Extract the (x, y) coordinate from the center of the cell holding the provided text.  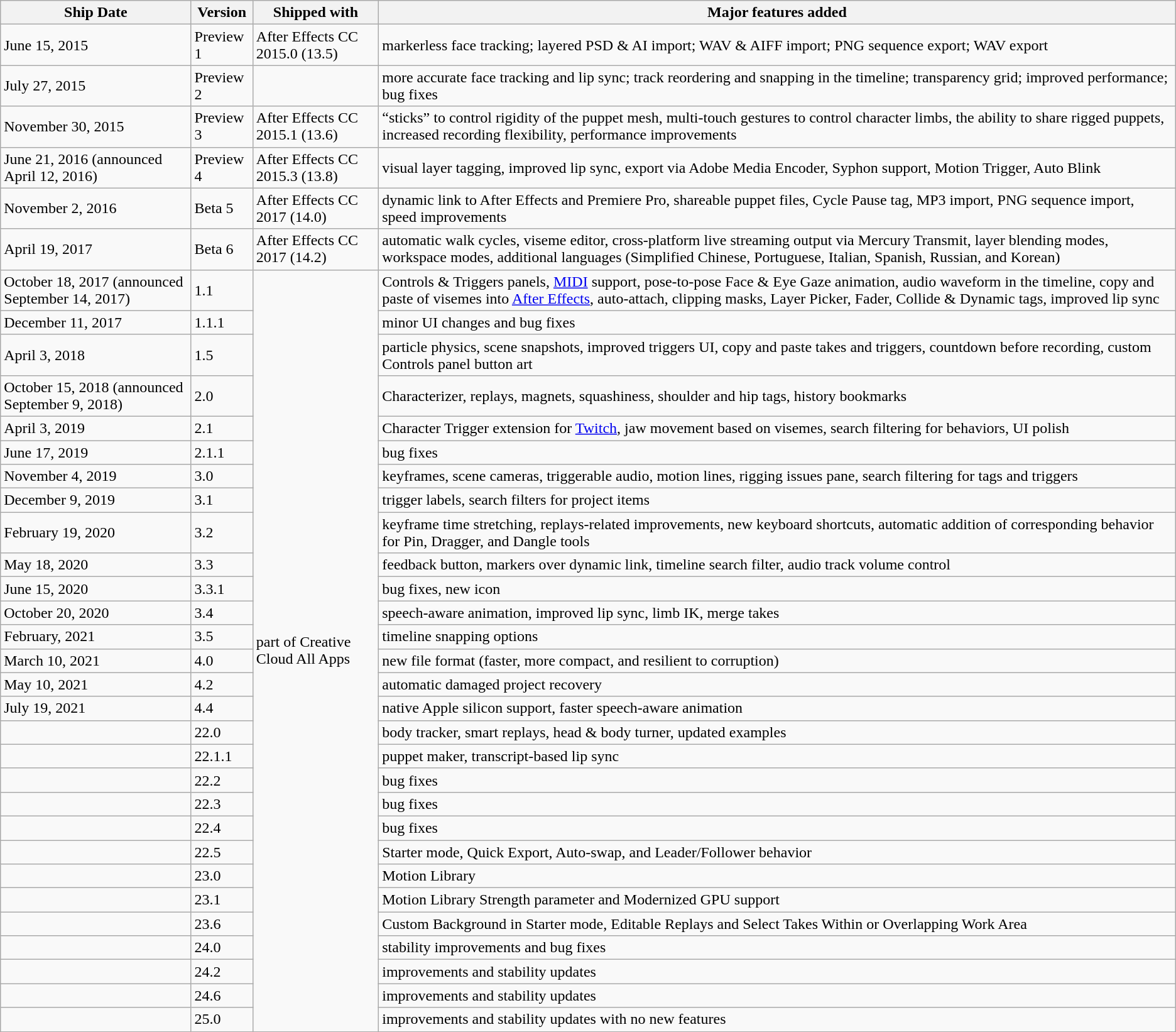
22.4 (222, 828)
23.1 (222, 900)
body tracker, smart replays, head & body turner, updated examples (778, 732)
Preview 3 (222, 127)
Characterizer, replays, magnets, squashiness, shoulder and hip tags, history bookmarks (778, 396)
4.0 (222, 661)
June 17, 2019 (95, 452)
puppet maker, transcript-based lip sync (778, 756)
keyframes, scene cameras, triggerable audio, motion lines, rigging issues pane, search filtering for tags and triggers (778, 476)
Preview 2 (222, 85)
June 15, 2015 (95, 45)
improvements and stability updates with no new features (778, 1019)
October 15, 2018 (announced September 9, 2018) (95, 396)
Version (222, 13)
Starter mode, Quick Export, Auto-swap, and Leader/Follower behavior (778, 852)
2.1 (222, 428)
speech-aware animation, improved lip sync, limb IK, merge takes (778, 613)
November 2, 2016 (95, 209)
Motion Library Strength parameter and Modernized GPU support (778, 900)
November 30, 2015 (95, 127)
visual layer tagging, improved lip sync, export via Adobe Media Encoder, Syphon support, Motion Trigger, Auto Blink (778, 167)
Major features added (778, 13)
automatic damaged project recovery (778, 684)
After Effects CC 2017 (14.2) (315, 249)
April 3, 2019 (95, 428)
March 10, 2021 (95, 661)
1.1 (222, 290)
25.0 (222, 1019)
23.6 (222, 924)
After Effects CC 2015.3 (13.8) (315, 167)
November 4, 2019 (95, 476)
Beta 6 (222, 249)
minor UI changes and bug fixes (778, 322)
May 10, 2021 (95, 684)
markerless face tracking; layered PSD & AI import; WAV & AIFF import; PNG sequence export; WAV export (778, 45)
Shipped with (315, 13)
22.1.1 (222, 756)
Motion Library (778, 876)
December 9, 2019 (95, 500)
June 15, 2020 (95, 589)
July 19, 2021 (95, 708)
1.5 (222, 354)
2.1.1 (222, 452)
24.0 (222, 948)
3.5 (222, 637)
Character Trigger extension for Twitch, jaw movement based on visemes, search filtering for behaviors, UI polish (778, 428)
2.0 (222, 396)
22.3 (222, 804)
stability improvements and bug fixes (778, 948)
native Apple silicon support, faster speech-aware animation (778, 708)
3.1 (222, 500)
After Effects CC 2017 (14.0) (315, 209)
October 18, 2017 (announced September 14, 2017) (95, 290)
feedback button, markers over dynamic link, timeline search filter, audio track volume control (778, 565)
April 3, 2018 (95, 354)
Beta 5 (222, 209)
23.0 (222, 876)
Preview 1 (222, 45)
Ship Date (95, 13)
Preview 4 (222, 167)
February 19, 2020 (95, 533)
4.4 (222, 708)
May 18, 2020 (95, 565)
Custom Background in Starter mode, Editable Replays and Select Takes Within or Overlapping Work Area (778, 924)
22.2 (222, 780)
3.0 (222, 476)
June 21, 2016 (announced April 12, 2016) (95, 167)
After Effects CC 2015.0 (13.5) (315, 45)
part of Creative Cloud All Apps (315, 650)
more accurate face tracking and lip sync; track reordering and snapping in the timeline; transparency grid; improved performance; bug fixes (778, 85)
3.2 (222, 533)
December 11, 2017 (95, 322)
24.6 (222, 996)
3.4 (222, 613)
timeline snapping options (778, 637)
3.3 (222, 565)
4.2 (222, 684)
1.1.1 (222, 322)
22.5 (222, 852)
new file format (faster, more compact, and resilient to corruption) (778, 661)
dynamic link to After Effects and Premiere Pro, shareable puppet files, Cycle Pause tag, MP3 import, PNG sequence import, speed improvements (778, 209)
trigger labels, search filters for project items (778, 500)
22.0 (222, 732)
July 27, 2015 (95, 85)
February, 2021 (95, 637)
October 20, 2020 (95, 613)
bug fixes, new icon (778, 589)
April 19, 2017 (95, 249)
After Effects CC 2015.1 (13.6) (315, 127)
24.2 (222, 972)
3.3.1 (222, 589)
